Extract the (x, y) coordinate from the center of the cell holding the provided text.  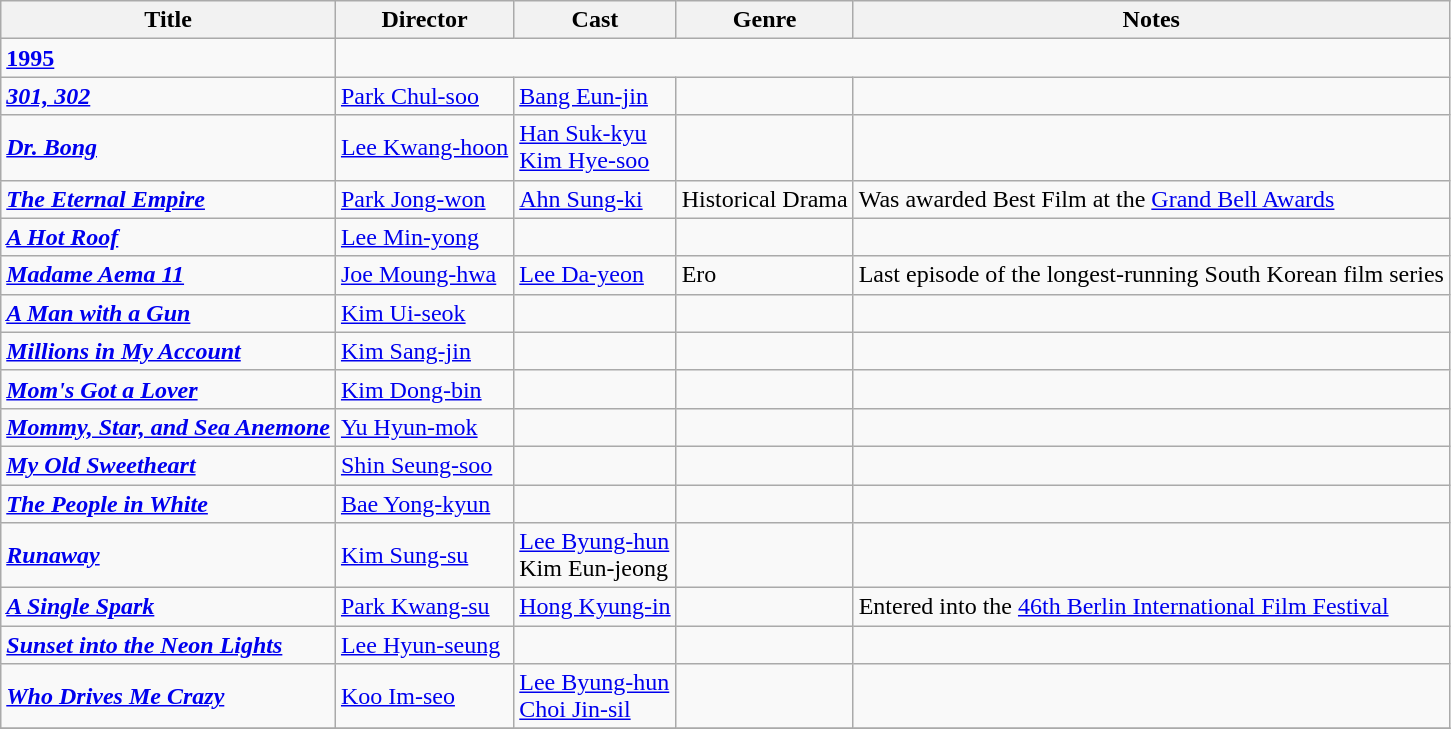
Kim Sang-jin (424, 351)
A Hot Roof (168, 237)
Notes (1151, 20)
A Single Spark (168, 607)
Runaway (168, 556)
Ero (764, 275)
Director (424, 20)
Bae Yong-kyun (424, 503)
Shin Seung-soo (424, 465)
Millions in My Account (168, 351)
Park Kwang-su (424, 607)
Kim Ui-seok (424, 313)
Lee Byung-hun Choi Jin-sil (595, 696)
1995 (168, 58)
Koo Im-seo (424, 696)
Lee Min-yong (424, 237)
Lee Hyun-seung (424, 645)
Yu Hyun-mok (424, 427)
301, 302 (168, 96)
Bang Eun-jin (595, 96)
Madame Aema 11 (168, 275)
Sunset into the Neon Lights (168, 645)
Park Jong-won (424, 199)
Entered into the 46th Berlin International Film Festival (1151, 607)
Kim Dong-bin (424, 389)
Joe Moung-hwa (424, 275)
Dr. Bong (168, 148)
Hong Kyung-in (595, 607)
Genre (764, 20)
Last episode of the longest-running South Korean film series (1151, 275)
Lee Byung-hunKim Eun-jeong (595, 556)
Han Suk-kyuKim Hye-soo (595, 148)
The People in White (168, 503)
Mom's Got a Lover (168, 389)
Who Drives Me Crazy (168, 696)
The Eternal Empire (168, 199)
Park Chul-soo (424, 96)
Lee Kwang-hoon (424, 148)
Kim Sung-su (424, 556)
A Man with a Gun (168, 313)
Ahn Sung-ki (595, 199)
Mommy, Star, and Sea Anemone (168, 427)
Title (168, 20)
Was awarded Best Film at the Grand Bell Awards (1151, 199)
My Old Sweetheart (168, 465)
Lee Da-yeon (595, 275)
Cast (595, 20)
Historical Drama (764, 199)
